Determine the (x, y) coordinate at the center of the cell enclosing the given text.  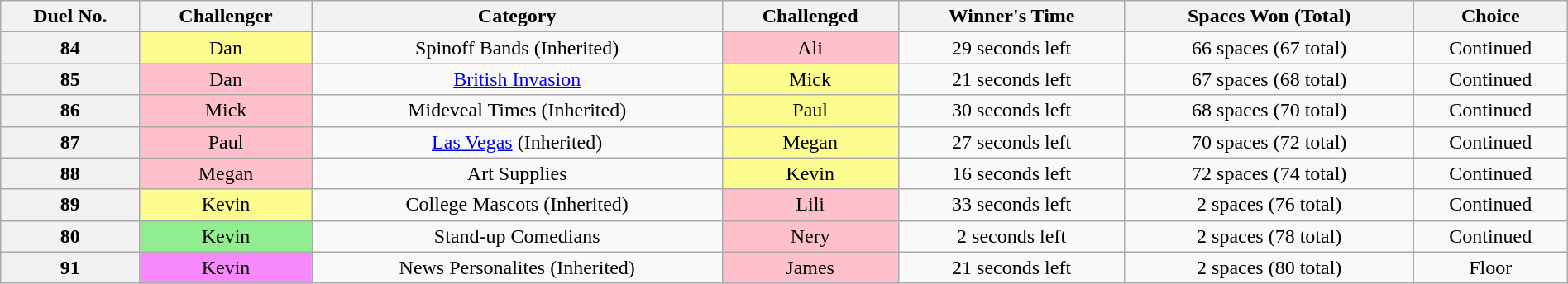
85 (70, 79)
33 seconds left (1011, 205)
29 seconds left (1011, 48)
2 spaces (76 total) (1269, 205)
Duel No. (70, 17)
2 spaces (80 total) (1269, 267)
Art Supplies (517, 173)
68 spaces (70 total) (1269, 111)
British Invasion (517, 79)
James (810, 267)
87 (70, 142)
Las Vegas (Inherited) (517, 142)
89 (70, 205)
Winner's Time (1011, 17)
Nery (810, 236)
Choice (1490, 17)
Mideveal Times (Inherited) (517, 111)
Category (517, 17)
Floor (1490, 267)
70 spaces (72 total) (1269, 142)
72 spaces (74 total) (1269, 173)
Challenger (226, 17)
80 (70, 236)
67 spaces (68 total) (1269, 79)
Lili (810, 205)
College Mascots (Inherited) (517, 205)
Spinoff Bands (Inherited) (517, 48)
Challenged (810, 17)
Stand-up Comedians (517, 236)
66 spaces (67 total) (1269, 48)
2 spaces (78 total) (1269, 236)
News Personalites (Inherited) (517, 267)
16 seconds left (1011, 173)
91 (70, 267)
Ali (810, 48)
84 (70, 48)
Spaces Won (Total) (1269, 17)
2 seconds left (1011, 236)
27 seconds left (1011, 142)
30 seconds left (1011, 111)
86 (70, 111)
88 (70, 173)
